Output the (x, y) coordinate of the center of the cell containing the given text.  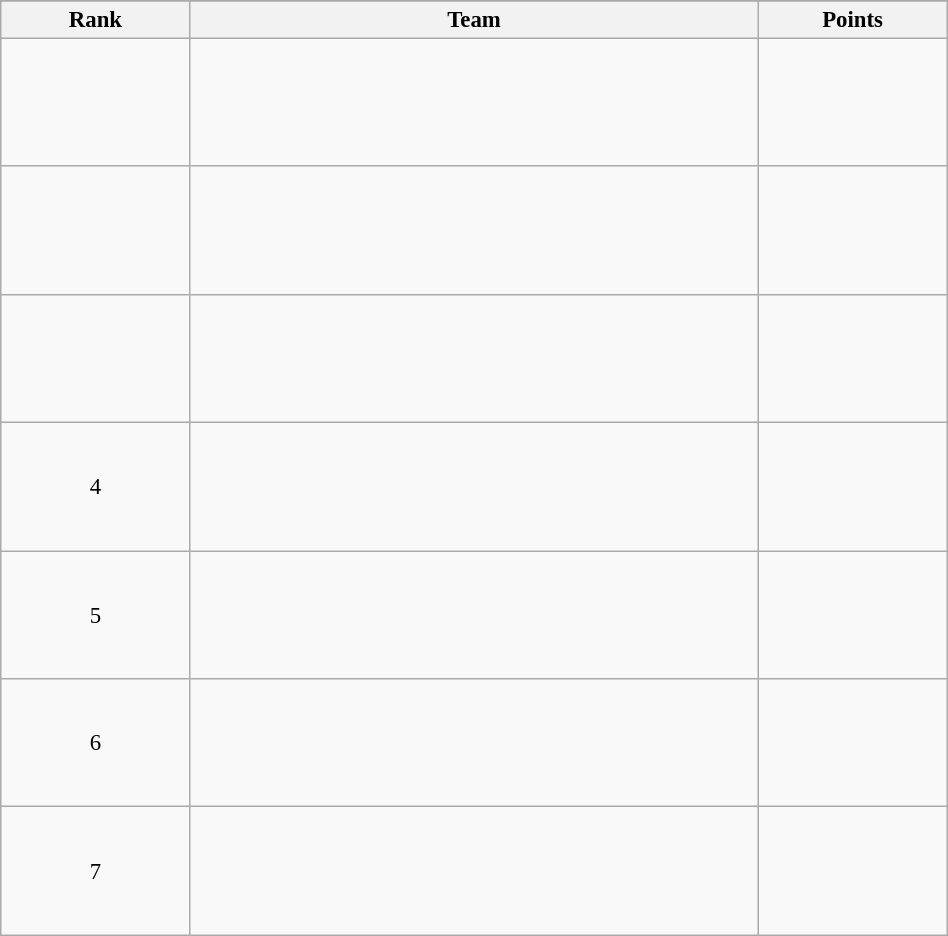
6 (96, 743)
Team (474, 20)
7 (96, 871)
Points (852, 20)
5 (96, 615)
Rank (96, 20)
4 (96, 487)
